Determine the [X, Y] coordinate at the center of the cell enclosing the given text.  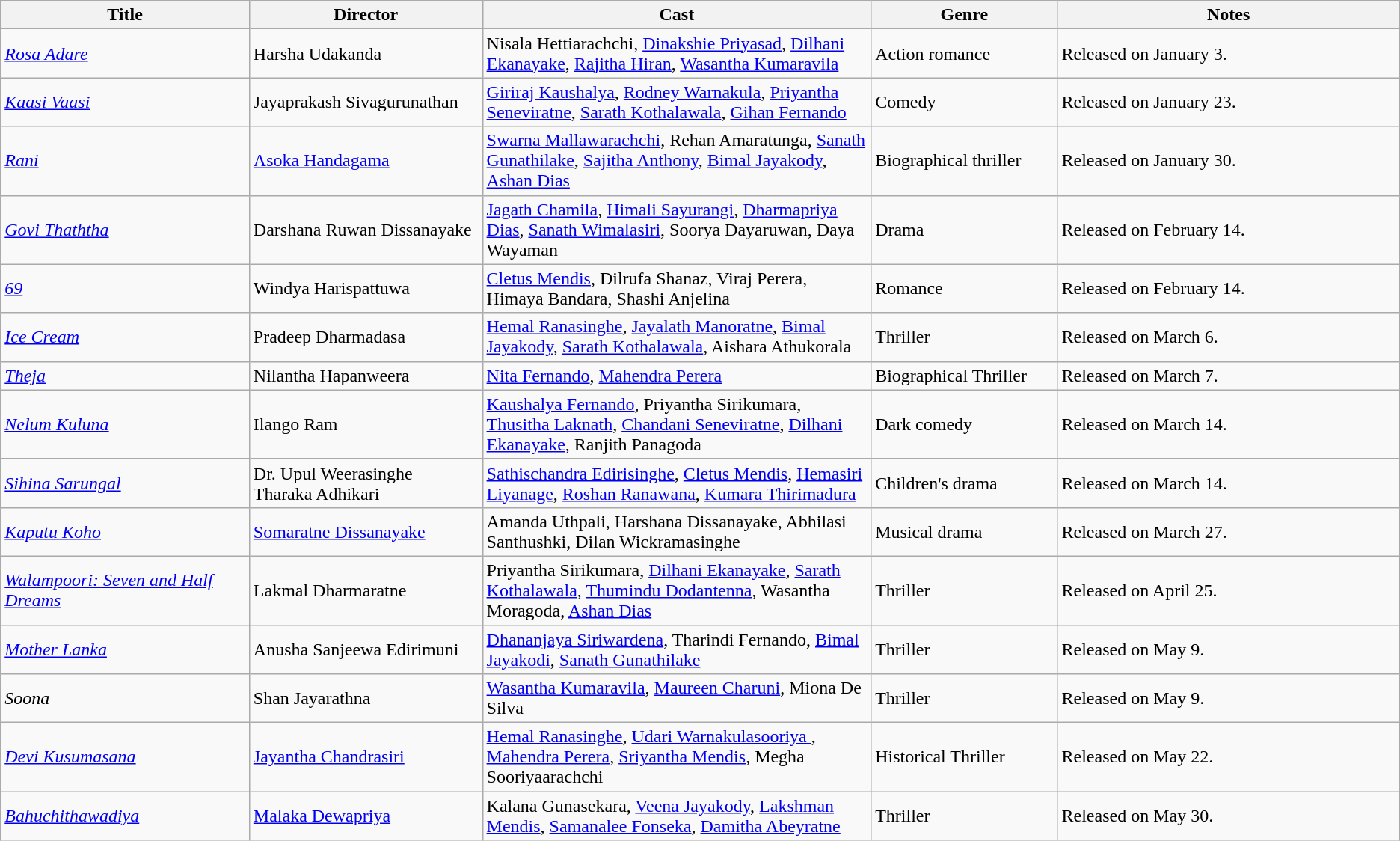
Darshana Ruwan Dissanayake [366, 230]
Jagath Chamila, Himali Sayurangi, Dharmapriya Dias, Sanath Wimalasiri, Soorya Dayaruwan, Daya Wayaman [677, 230]
Sathischandra Edirisinghe, Cletus Mendis, Hemasiri Liyanage, Roshan Ranawana, Kumara Thirimadura [677, 483]
Biographical thriller [965, 161]
Nilantha Hapanweera [366, 376]
Rani [126, 161]
Drama [965, 230]
Historical Thriller [965, 757]
Notes [1228, 15]
Govi Thaththa [126, 230]
Priyantha Sirikumara, Dilhani Ekanayake, Sarath Kothalawala, Thumindu Dodantenna, Wasantha Moragoda, Ashan Dias [677, 590]
Asoka Handagama [366, 161]
Dr. Upul Weerasinghe Tharaka Adhikari [366, 483]
Walampoori: Seven and Half Dreams [126, 590]
Wasantha Kumaravila, Maureen Charuni, Miona De Silva [677, 699]
Released on April 25. [1228, 590]
Released on January 3. [1228, 54]
Ice Cream [126, 337]
Soona [126, 699]
Kaasi Vaasi [126, 102]
Released on May 30. [1228, 816]
Released on March 7. [1228, 376]
Released on March 6. [1228, 337]
Released on January 23. [1228, 102]
Title [126, 15]
Dark comedy [965, 424]
Sihina Sarungal [126, 483]
Kalana Gunasekara, Veena Jayakody, Lakshman Mendis, Samanalee Fonseka, Damitha Abeyratne [677, 816]
Cletus Mendis, Dilrufa Shanaz, Viraj Perera, Himaya Bandara, Shashi Anjelina [677, 289]
Children's drama [965, 483]
Kaushalya Fernando, Priyantha Sirikumara, Thusitha Laknath, Chandani Seneviratne, Dilhani Ekanayake, Ranjith Panagoda [677, 424]
Nisala Hettiarachchi, Dinakshie Priyasad, Dilhani Ekanayake, Rajitha Hiran, Wasantha Kumaravila [677, 54]
Theja [126, 376]
Lakmal Dharmaratne [366, 590]
Malaka Dewapriya [366, 816]
Hemal Ranasinghe, Jayalath Manoratne, Bimal Jayakody, Sarath Kothalawala, Aishara Athukorala [677, 337]
Mother Lanka [126, 649]
Somaratne Dissanayake [366, 531]
Nelum Kuluna [126, 424]
Action romance [965, 54]
Pradeep Dharmadasa [366, 337]
Released on March 27. [1228, 531]
Jayaprakash Sivagurunathan [366, 102]
Windya Harispattuwa [366, 289]
Dhananjaya Siriwardena, Tharindi Fernando, Bimal Jayakodi, Sanath Gunathilake [677, 649]
Harsha Udakanda [366, 54]
Hemal Ranasinghe, Udari Warnakulasooriya , Mahendra Perera, Sriyantha Mendis, Megha Sooriyaarachchi [677, 757]
Genre [965, 15]
Giriraj Kaushalya, Rodney Warnakula, Priyantha Seneviratne, Sarath Kothalawala, Gihan Fernando [677, 102]
Ilango Ram [366, 424]
Shan Jayarathna [366, 699]
Amanda Uthpali, Harshana Dissanayake, Abhilasi Santhushki, Dilan Wickramasinghe [677, 531]
Released on May 22. [1228, 757]
Jayantha Chandrasiri [366, 757]
Romance [965, 289]
Kaputu Koho [126, 531]
Devi Kusumasana [126, 757]
Director [366, 15]
Cast [677, 15]
Nita Fernando, Mahendra Perera [677, 376]
Biographical Thriller [965, 376]
Swarna Mallawarachchi, Rehan Amaratunga, Sanath Gunathilake, Sajitha Anthony, Bimal Jayakody, Ashan Dias [677, 161]
Bahuchithawadiya [126, 816]
Released on January 30. [1228, 161]
Musical drama [965, 531]
69 [126, 289]
Comedy [965, 102]
Rosa Adare [126, 54]
Anusha Sanjeewa Edirimuni [366, 649]
